Return (x, y) of the center of cell containing provided text 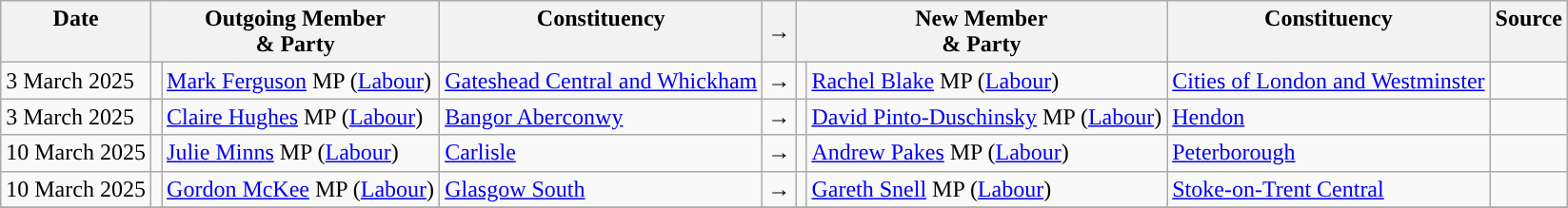
Andrew Pakes MP (Labour) (986, 153)
David Pinto-Duschinsky MP (Labour) (986, 117)
Bangor Aberconwy (602, 117)
Rachel Blake MP (Labour) (986, 81)
Stoke-on-Trent Central (1329, 189)
Carlisle (602, 153)
Gordon McKee MP (Labour) (301, 189)
New Member& Party (982, 32)
Glasgow South (602, 189)
Gareth Snell MP (Labour) (986, 189)
Outgoing Member& Party (295, 32)
Hendon (1329, 117)
Source (1529, 32)
Mark Ferguson MP (Labour) (301, 81)
Cities of London and Westminster (1329, 81)
Peterborough (1329, 153)
Date (76, 32)
Claire Hughes MP (Labour) (301, 117)
Julie Minns MP (Labour) (301, 153)
Gateshead Central and Whickham (602, 81)
